Return [x, y] of the center of cell containing provided text 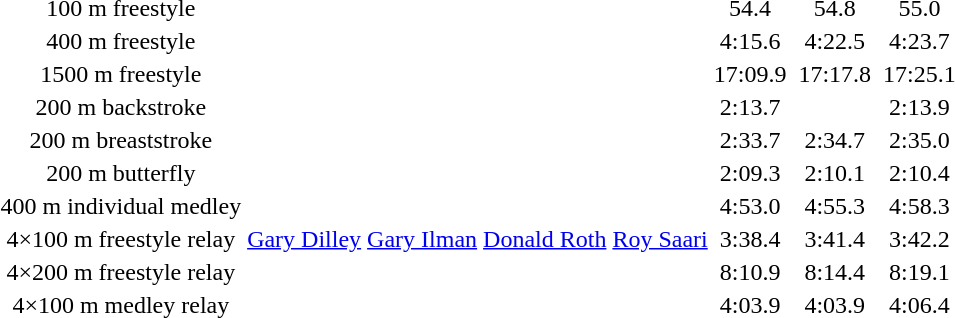
2:13.7 [750, 107]
Gary Dilley Gary Ilman Donald Roth Roy Saari [478, 239]
4:53.0 [750, 206]
17:09.9 [750, 74]
2:09.3 [750, 173]
4:22.5 [835, 41]
3:38.4 [750, 239]
17:17.8 [835, 74]
2:33.7 [750, 140]
4:15.6 [750, 41]
8:14.4 [835, 272]
3:41.4 [835, 239]
8:10.9 [750, 272]
4:55.3 [835, 206]
2:10.1 [835, 173]
2:34.7 [835, 140]
